From the cell containing the given text, extract its center point as [x, y] coordinate. 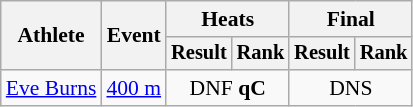
Eve Burns [52, 88]
Heats [228, 19]
Athlete [52, 36]
400 m [134, 88]
Event [134, 36]
DNF qC [228, 88]
Final [350, 19]
DNS [350, 88]
